Output the (x, y) coordinate of the center of the cell containing the given text.  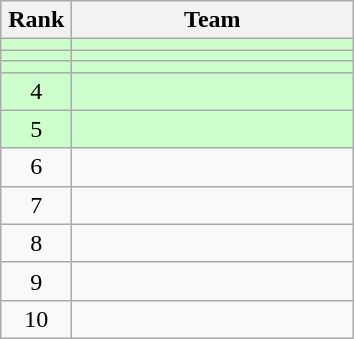
9 (36, 281)
Team (212, 20)
4 (36, 91)
8 (36, 243)
6 (36, 167)
7 (36, 205)
10 (36, 319)
Rank (36, 20)
5 (36, 129)
